Provide the [x, y] coordinate of the cell's center where the given text is located.  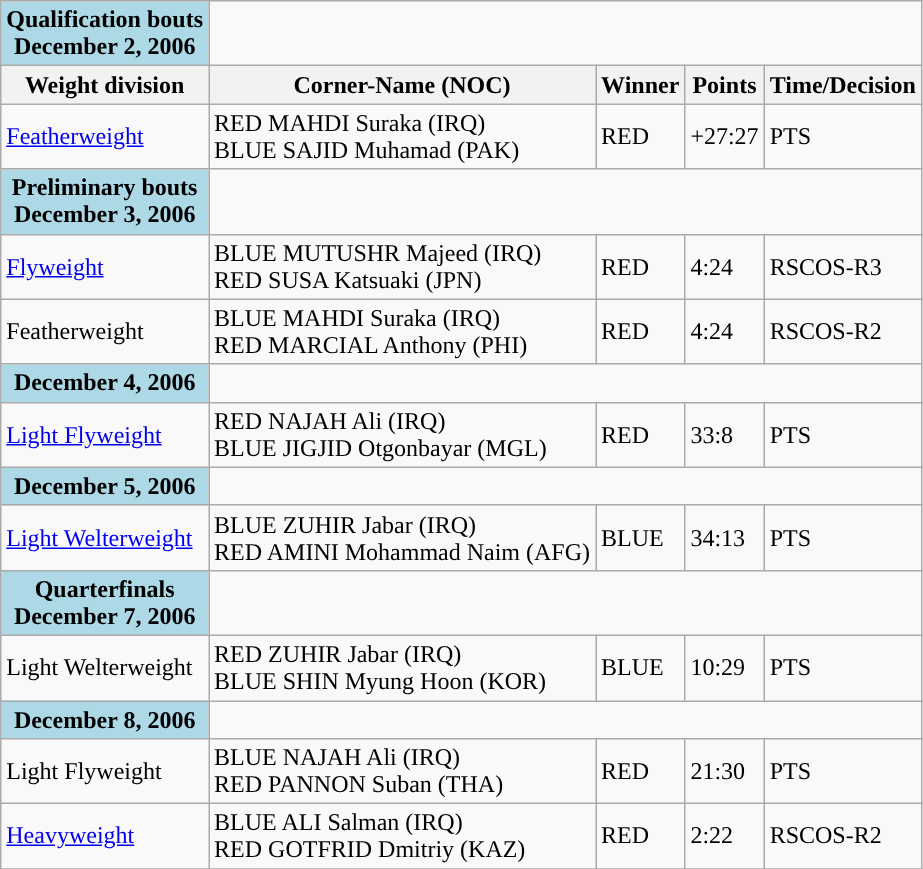
Quarterfinals December 7, 2006 [105, 602]
RED ZUHIR Jabar (IRQ) BLUE SHIN Myung Hoon (KOR) [402, 668]
10:29 [724, 668]
December 4, 2006 [105, 383]
+27:27 [724, 136]
RED NAJAH Ali (IRQ) BLUE JIGJID Otgonbayar (MGL) [402, 434]
December 5, 2006 [105, 486]
December 8, 2006 [105, 719]
Heavyweight [105, 836]
BLUE NAJAH Ali (IRQ) RED PANNON Suban (THA) [402, 772]
21:30 [724, 772]
Preliminary bouts December 3, 2006 [105, 202]
BLUE ALI Salman (IRQ) RED GOTFRID Dmitriy (KAZ) [402, 836]
Winner [640, 85]
Qualification bouts December 2, 2006 [105, 34]
Weight division [105, 85]
BLUE MAHDI Suraka (IRQ) RED MARCIAL Anthony (PHI) [402, 332]
Points [724, 85]
34:13 [724, 538]
Flyweight [105, 266]
RED MAHDI Suraka (IRQ) BLUE SAJID Muhamad (PAK) [402, 136]
BLUE ZUHIR Jabar (IRQ) RED AMINI Mohammad Naim (AFG) [402, 538]
BLUE MUTUSHR Majeed (IRQ) RED SUSA Katsuaki (JPN) [402, 266]
Corner-Name (NOC) [402, 85]
33:8 [724, 434]
2:22 [724, 836]
RSCOS-R3 [842, 266]
Time/Decision [842, 85]
